Scan for the cell matching the given text and deliver its (x, y) coordinate at center. 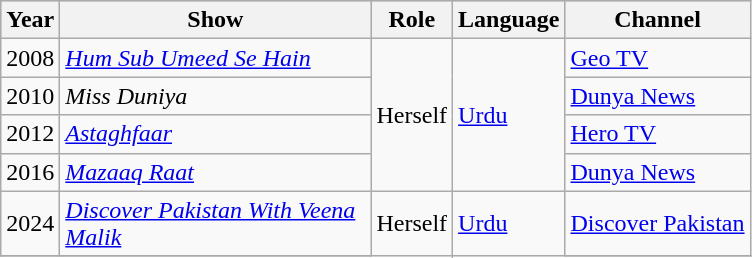
Channel (658, 20)
Discover Pakistan (658, 224)
Show (216, 20)
Hero TV (658, 134)
2016 (30, 172)
Mazaaq Raat (216, 172)
Miss Duniya (216, 96)
2012 (30, 134)
2008 (30, 58)
Astaghfaar (216, 134)
Geo TV (658, 58)
Hum Sub Umeed Se Hain (216, 58)
2010 (30, 96)
Role (412, 20)
Discover Pakistan With Veena Malik (216, 224)
2024 (30, 224)
Year (30, 20)
Language (509, 20)
